Identify which cell holds the provided text, then report its [x, y] central coordinate. 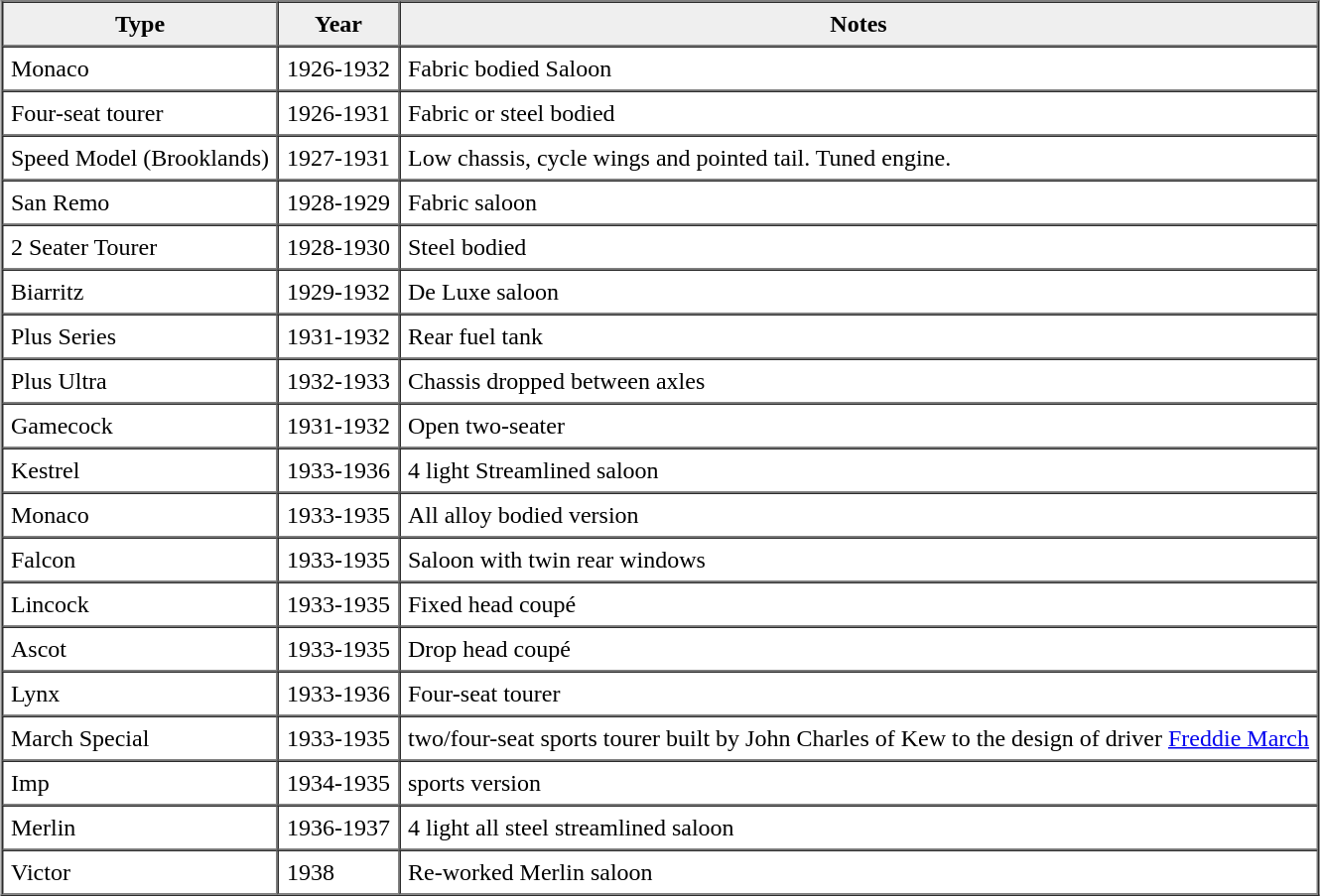
Fabric or steel bodied [858, 113]
two/four-seat sports tourer built by John Charles of Kew to the design of driver Freddie March [858, 738]
Rear fuel tank [858, 335]
1928-1929 [338, 202]
4 light all steel streamlined saloon [858, 828]
All alloy bodied version [858, 514]
De Luxe saloon [858, 292]
1936-1937 [338, 828]
2 Seater Tourer [140, 246]
Imp [140, 782]
Low chassis, cycle wings and pointed tail. Tuned engine. [858, 157]
Open two-seater [858, 425]
San Remo [140, 202]
Year [338, 24]
Gamecock [140, 425]
Fabric saloon [858, 202]
Kestrel [140, 470]
Plus Ultra [140, 381]
1928-1930 [338, 246]
4 light Streamlined saloon [858, 470]
Merlin [140, 828]
Type [140, 24]
Victor [140, 871]
Re-worked Merlin saloon [858, 871]
Plus Series [140, 335]
Saloon with twin rear windows [858, 560]
1927-1931 [338, 157]
Lynx [140, 693]
Steel bodied [858, 246]
1938 [338, 871]
Fixed head coupé [858, 603]
Fabric bodied Saloon [858, 67]
Ascot [140, 649]
Speed Model (Brooklands) [140, 157]
sports version [858, 782]
Lincock [140, 603]
1926-1931 [338, 113]
Biarritz [140, 292]
Chassis dropped between axles [858, 381]
1932-1933 [338, 381]
1934-1935 [338, 782]
Drop head coupé [858, 649]
1929-1932 [338, 292]
Notes [858, 24]
March Special [140, 738]
Falcon [140, 560]
1926-1932 [338, 67]
